Capture the cell that displays the provided text and extract its (X, Y) central coordinate. 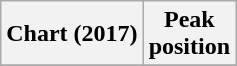
Chart (2017) (72, 34)
Peakposition (189, 34)
